Provide the [X, Y] coordinate of the cell's center where the given text is located.  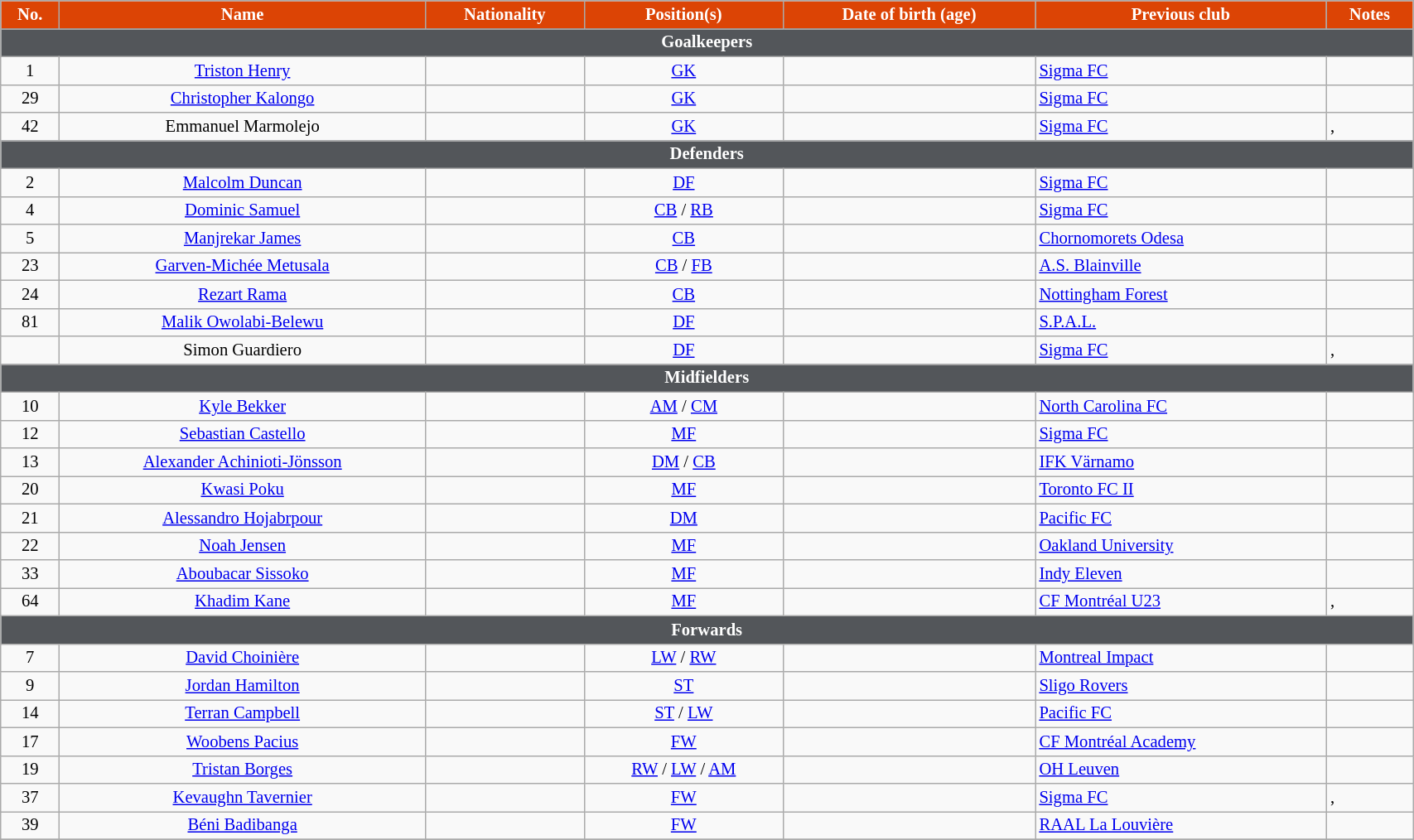
Kevaughn Tavernier [243, 798]
23 [30, 266]
Position(s) [683, 14]
2 [30, 182]
RAAL La Louvière [1181, 825]
David Choinière [243, 658]
22 [30, 546]
Midfielders [707, 378]
Malcolm Duncan [243, 182]
DM / CB [683, 461]
No. [30, 14]
81 [30, 322]
LW / RW [683, 658]
7 [30, 658]
Rezart Rama [243, 294]
12 [30, 434]
1 [30, 70]
42 [30, 127]
64 [30, 601]
Aboubacar Sissoko [243, 574]
Woobens Pacius [243, 741]
Kwasi Poku [243, 490]
Montreal Impact [1181, 658]
Notes [1369, 14]
ST [683, 685]
AM / CM [683, 406]
S.P.A.L. [1181, 322]
Dominic Samuel [243, 210]
13 [30, 461]
29 [30, 99]
CB / RB [683, 210]
Emmanuel Marmolejo [243, 127]
Forwards [707, 630]
Indy Eleven [1181, 574]
Garven-Michée Metusala [243, 266]
Sligo Rovers [1181, 685]
Terran Campbell [243, 713]
Date of birth (age) [909, 14]
21 [30, 518]
Triston Henry [243, 70]
9 [30, 685]
17 [30, 741]
Béni Badibanga [243, 825]
Oakland University [1181, 546]
Defenders [707, 154]
Christopher Kalongo [243, 99]
Name [243, 14]
Chornomorets Odesa [1181, 238]
24 [30, 294]
Noah Jensen [243, 546]
Goalkeepers [707, 42]
DM [683, 518]
Previous club [1181, 14]
Nationality [505, 14]
19 [30, 770]
Toronto FC II [1181, 490]
Alexander Achinioti-Jönsson [243, 461]
4 [30, 210]
Kyle Bekker [243, 406]
Sebastian Castello [243, 434]
14 [30, 713]
39 [30, 825]
Khadim Kane [243, 601]
CF Montréal U23 [1181, 601]
5 [30, 238]
CB / FB [683, 266]
IFK Värnamo [1181, 461]
37 [30, 798]
Alessandro Hojabrpour [243, 518]
North Carolina FC [1181, 406]
33 [30, 574]
RW / LW / AM [683, 770]
20 [30, 490]
Nottingham Forest [1181, 294]
ST / LW [683, 713]
CF Montréal Academy [1181, 741]
Jordan Hamilton [243, 685]
Tristan Borges [243, 770]
Malik Owolabi-Belewu [243, 322]
Manjrekar James [243, 238]
A.S. Blainville [1181, 266]
Simon Guardiero [243, 350]
10 [30, 406]
OH Leuven [1181, 770]
